Provide the (X, Y) coordinate of the cell's center where the given text is located.  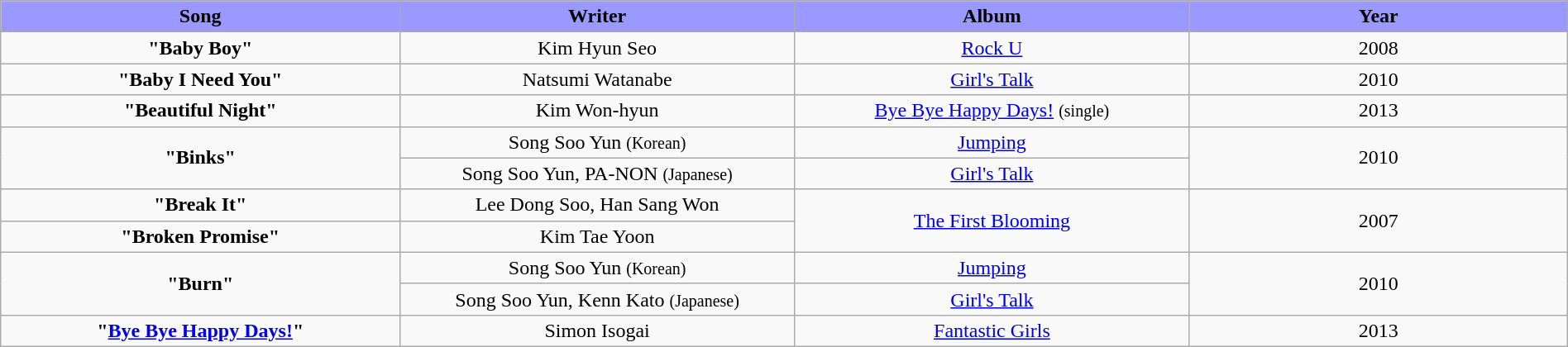
Lee Dong Soo, Han Sang Won (597, 205)
"Baby I Need You" (200, 79)
"Beautiful Night" (200, 111)
"Baby Boy" (200, 48)
Bye Bye Happy Days! (single) (992, 111)
The First Blooming (992, 221)
Album (992, 17)
2008 (1378, 48)
Song Soo Yun, Kenn Kato (Japanese) (597, 299)
Year (1378, 17)
Kim Hyun Seo (597, 48)
Kim Won-hyun (597, 111)
Natsumi Watanabe (597, 79)
Song Soo Yun, PA-NON (Japanese) (597, 173)
Song (200, 17)
"Bye Bye Happy Days!" (200, 330)
Simon Isogai (597, 330)
Rock U (992, 48)
"Break It" (200, 205)
Writer (597, 17)
"Binks" (200, 158)
Fantastic Girls (992, 330)
Kim Tae Yoon (597, 236)
"Burn" (200, 283)
"Broken Promise" (200, 236)
2007 (1378, 221)
